Search for the cell housing the specified text and yield its (X, Y) center coordinate. 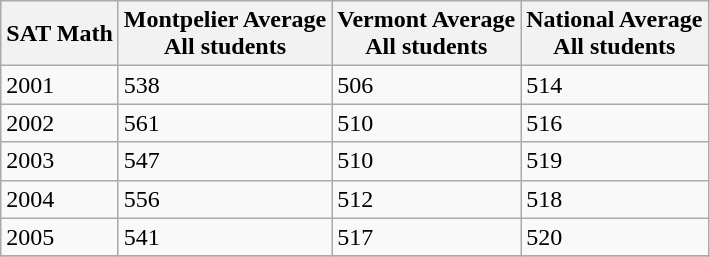
National AverageAll students (614, 34)
519 (614, 161)
514 (614, 85)
506 (426, 85)
556 (224, 199)
2003 (60, 161)
538 (224, 85)
2001 (60, 85)
541 (224, 237)
Vermont AverageAll students (426, 34)
520 (614, 237)
516 (614, 123)
SAT Math (60, 34)
547 (224, 161)
2005 (60, 237)
518 (614, 199)
561 (224, 123)
2002 (60, 123)
Montpelier AverageAll students (224, 34)
517 (426, 237)
2004 (60, 199)
512 (426, 199)
